From the cell containing the given text, extract its center point as (X, Y) coordinate. 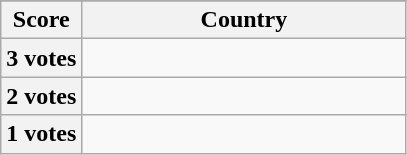
3 votes (42, 58)
1 votes (42, 134)
Country (244, 20)
2 votes (42, 96)
Score (42, 20)
